For the text-containing cell, return its midpoint in (x, y) coordinate format. 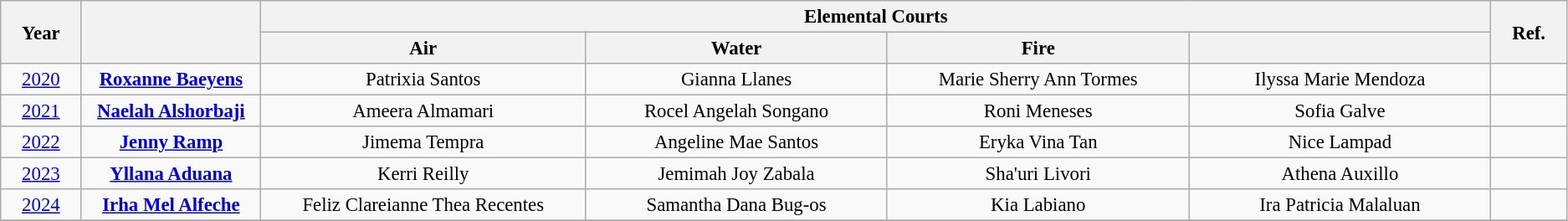
Marie Sherry Ann Tormes (1038, 80)
Elemental Courts (876, 17)
Jenny Ramp (171, 142)
Water (736, 49)
Fire (1038, 49)
Ilyssa Marie Mendoza (1340, 80)
2024 (41, 205)
Ameera Almamari (423, 111)
Kerri Reilly (423, 174)
Kia Labiano (1038, 205)
Rocel Angelah Songano (736, 111)
Patrixia Santos (423, 80)
Samantha Dana Bug-os (736, 205)
Ref. (1530, 32)
Roxanne Baeyens (171, 80)
Roni Meneses (1038, 111)
Sha'uri Livori (1038, 174)
2021 (41, 111)
Naelah Alshorbaji (171, 111)
2023 (41, 174)
Nice Lampad (1340, 142)
Eryka Vina Tan (1038, 142)
Angeline Mae Santos (736, 142)
2020 (41, 80)
Gianna Llanes (736, 80)
Yllana Aduana (171, 174)
Air (423, 49)
2022 (41, 142)
Ira Patricia Malaluan (1340, 205)
Irha Mel Alfeche (171, 205)
Jemimah Joy Zabala (736, 174)
Athena Auxillo (1340, 174)
Jimema Tempra (423, 142)
Feliz Clareianne Thea Recentes (423, 205)
Year (41, 32)
Sofia Galve (1340, 111)
